For the text-containing cell, return its midpoint in [x, y] coordinate format. 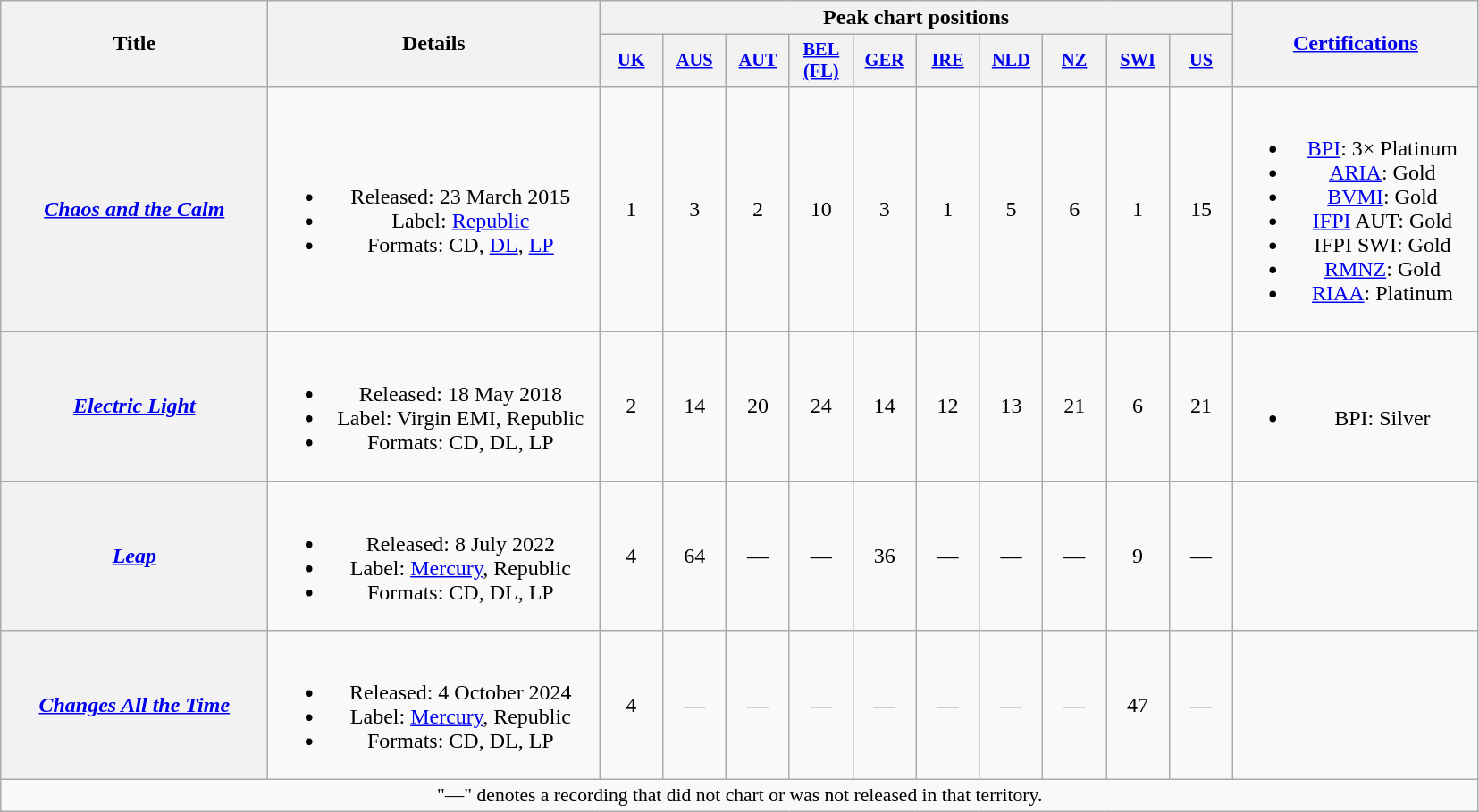
36 [885, 556]
Released: 23 March 2015Label: RepublicFormats: CD, DL, LP [434, 209]
24 [820, 407]
Changes All the Time [134, 706]
UK [631, 61]
GER [885, 61]
Released: 18 May 2018Label: Virgin EMI, RepublicFormats: CD, DL, LP [434, 407]
AUS [695, 61]
Certifications [1355, 44]
10 [820, 209]
Details [434, 44]
IRE [947, 61]
47 [1139, 706]
13 [1012, 407]
"—" denotes a recording that did not chart or was not released in that territory. [740, 796]
Leap [134, 556]
15 [1201, 209]
Chaos and the Calm [134, 209]
NLD [1012, 61]
64 [695, 556]
Released: 4 October 2024Label: Mercury, RepublicFormats: CD, DL, LP [434, 706]
Electric Light [134, 407]
12 [947, 407]
5 [1012, 209]
US [1201, 61]
9 [1139, 556]
BPI: 3× PlatinumARIA: GoldBVMI: GoldIFPI AUT: GoldIFPI SWI: GoldRMNZ: GoldRIAA: Platinum [1355, 209]
AUT [758, 61]
BPI: Silver [1355, 407]
NZ [1074, 61]
SWI [1139, 61]
Peak chart positions [917, 18]
BEL(FL) [820, 61]
Released: 8 July 2022Label: Mercury, RepublicFormats: CD, DL, LP [434, 556]
20 [758, 407]
Title [134, 44]
